Return the (X, Y) coordinate for the center point of the cell that contains the specified text.  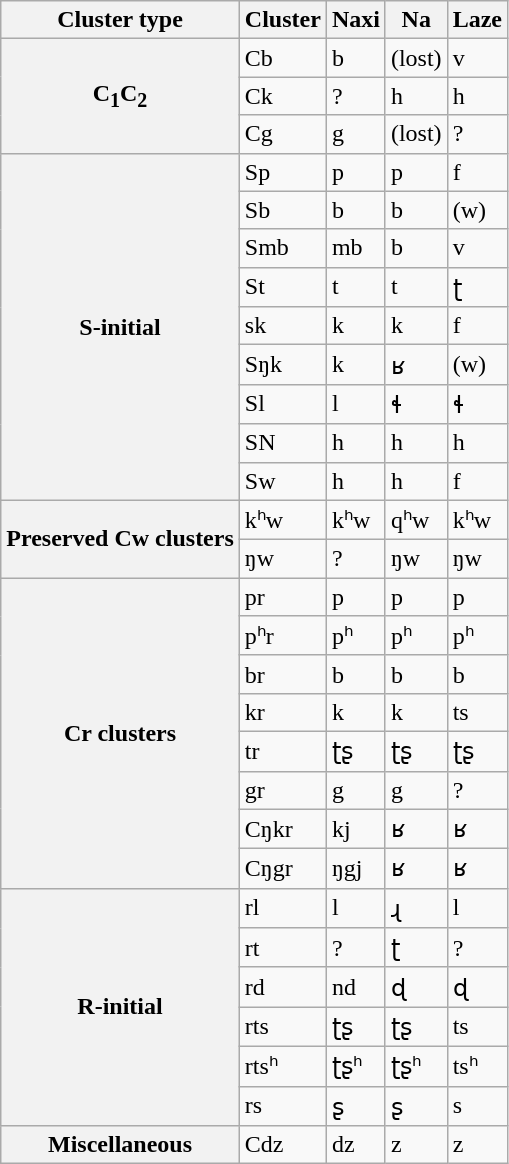
rt (282, 948)
rl (282, 908)
Cŋgr (282, 869)
rtsʰ (282, 1066)
tsʰ (477, 1066)
Sb (282, 210)
Miscellaneous (120, 1145)
Smb (282, 248)
nd (356, 987)
pʰr (282, 636)
Na (416, 20)
Sŋk (282, 365)
tr (282, 751)
sk (282, 326)
Sl (282, 404)
pr (282, 597)
rs (282, 1106)
kj (356, 829)
ŋgj (356, 869)
Cŋkr (282, 829)
Sw (282, 481)
SN (282, 443)
S-initial (120, 326)
rts (282, 1027)
Laze (477, 20)
gr (282, 790)
St (282, 287)
ɻ (416, 908)
Cluster (282, 20)
Cr clusters (120, 733)
R-initial (120, 1006)
Cb (282, 58)
br (282, 674)
dz (356, 1145)
mb (356, 248)
Preserved Cw clusters (120, 539)
Ck (282, 96)
C1C2 (120, 96)
Cdz (282, 1145)
kr (282, 712)
Sp (282, 172)
qʰw (416, 520)
Cg (282, 134)
Cluster type (120, 20)
s (477, 1106)
rd (282, 987)
Naxi (356, 20)
